For the text-containing cell, return its midpoint in (x, y) coordinate format. 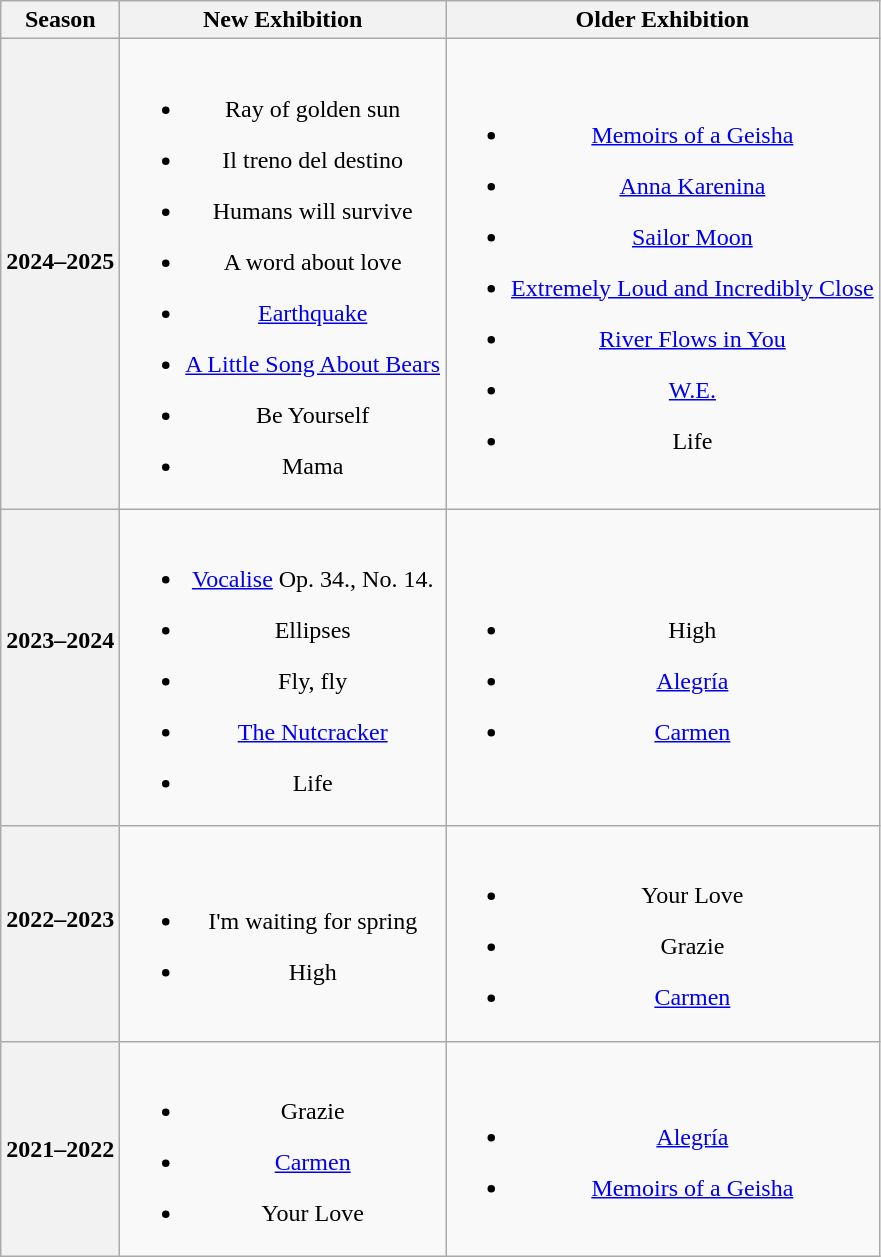
Vocalise Op. 34., No. 14.EllipsesFly, flyThe Nutcracker Life (283, 668)
Alegría Memoirs of a Geisha (663, 1148)
Season (60, 20)
2022–2023 (60, 934)
I'm waiting for spring High (283, 934)
Memoirs of a GeishaAnna KareninaSailor MoonExtremely Loud and Incredibly CloseRiver Flows in You W.E.Life (663, 274)
2024–2025 (60, 274)
Grazie Carmen Your Love (283, 1148)
Your Love Grazie Carmen (663, 934)
Older Exhibition (663, 20)
High Alegría Carmen (663, 668)
2023–2024 (60, 668)
New Exhibition (283, 20)
Ray of golden sunIl treno del destinoHumans will surviveA word about loveEarthquakeA Little Song About BearsBe YourselfMama (283, 274)
2021–2022 (60, 1148)
